Extract the (x, y) coordinate from the center of the cell holding the provided text.  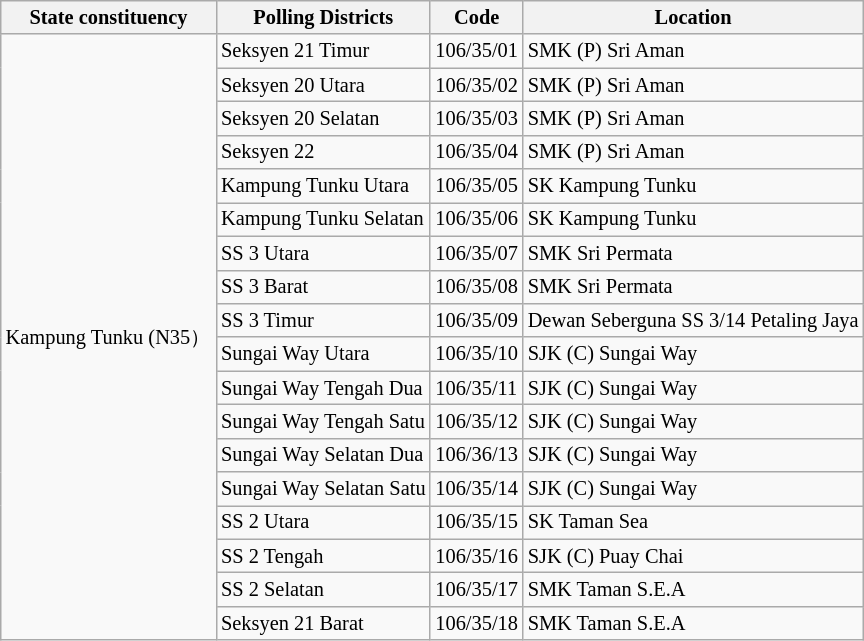
106/35/15 (476, 522)
Seksyen 22 (323, 152)
Seksyen 21 Barat (323, 623)
Kampung Tunku Utara (323, 186)
SJK (C) Puay Chai (694, 556)
106/35/06 (476, 219)
Sungai Way Tengah Satu (323, 421)
Seksyen 21 Timur (323, 51)
106/35/12 (476, 421)
106/35/03 (476, 118)
106/35/05 (476, 186)
Code (476, 17)
106/35/02 (476, 85)
106/35/11 (476, 388)
106/35/16 (476, 556)
SK Taman Sea (694, 522)
Polling Districts (323, 17)
Sungai Way Utara (323, 354)
106/35/14 (476, 489)
Kampung Tunku (N35） (108, 337)
Kampung Tunku Selatan (323, 219)
Location (694, 17)
State constituency (108, 17)
106/35/10 (476, 354)
Dewan Seberguna SS 3/14 Petaling Jaya (694, 320)
106/35/01 (476, 51)
SS 3 Barat (323, 287)
SS 2 Utara (323, 522)
Seksyen 20 Utara (323, 85)
SS 3 Timur (323, 320)
Sungai Way Tengah Dua (323, 388)
106/35/07 (476, 253)
Sungai Way Selatan Satu (323, 489)
SS 3 Utara (323, 253)
106/35/08 (476, 287)
106/36/13 (476, 455)
SS 2 Selatan (323, 589)
106/35/18 (476, 623)
106/35/17 (476, 589)
Seksyen 20 Selatan (323, 118)
Sungai Way Selatan Dua (323, 455)
106/35/04 (476, 152)
106/35/09 (476, 320)
SS 2 Tengah (323, 556)
